Provide the [X, Y] coordinate of the cell's center where the given text is located.  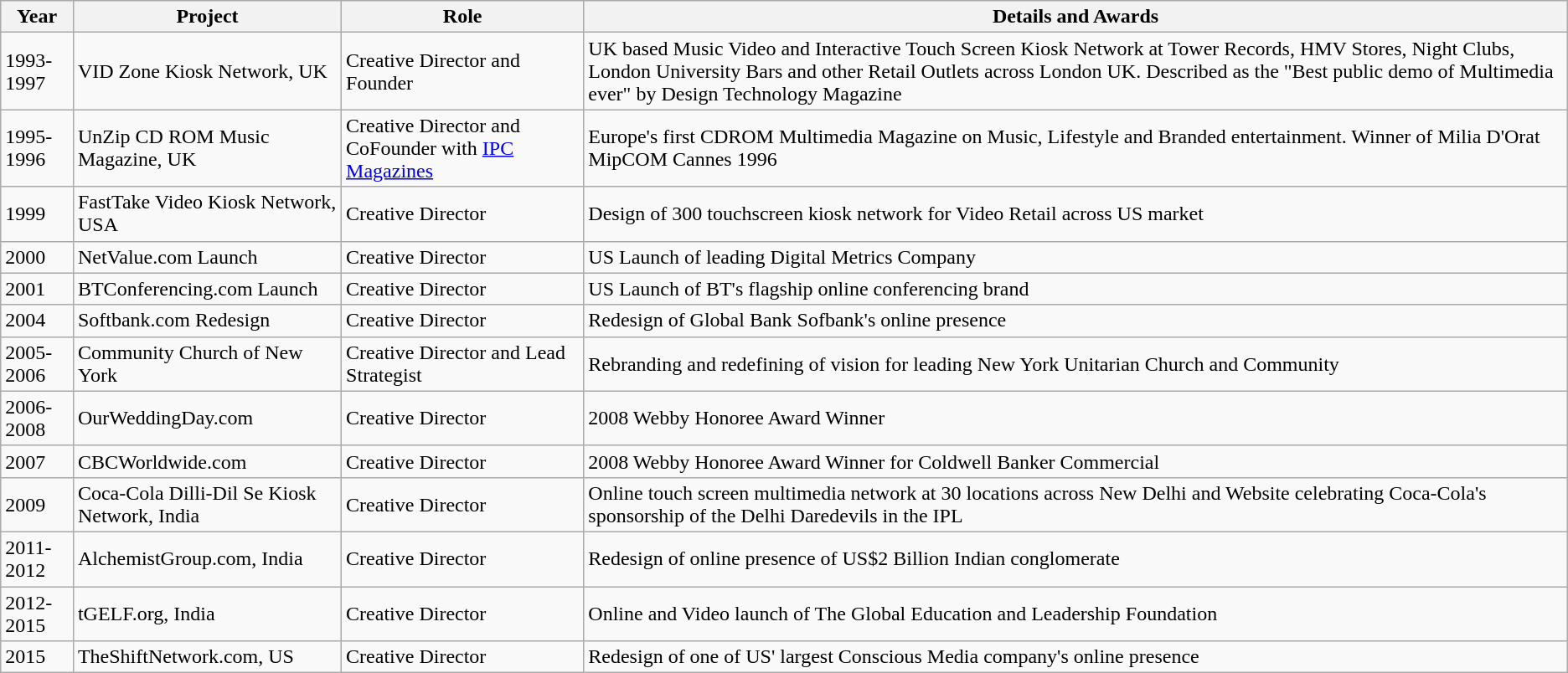
2006-2008 [37, 419]
2008 Webby Honoree Award Winner for Coldwell Banker Commercial [1075, 461]
2004 [37, 321]
Redesign of Global Bank Sofbank's online presence [1075, 321]
1993-1997 [37, 71]
Redesign of one of US' largest Conscious Media company's online presence [1075, 657]
Details and Awards [1075, 17]
VID Zone Kiosk Network, UK [207, 71]
Design of 300 touchscreen kiosk network for Video Retail across US market [1075, 214]
2011-2012 [37, 559]
AlchemistGroup.com, India [207, 559]
2008 Webby Honoree Award Winner [1075, 419]
TheShiftNetwork.com, US [207, 657]
OurWeddingDay.com [207, 419]
1995-1996 [37, 148]
Online and Video launch of The Global Education and Leadership Foundation [1075, 613]
Community Church of New York [207, 363]
Year [37, 17]
Redesign of online presence of US$2 Billion Indian conglomerate [1075, 559]
UnZip CD ROM Music Magazine, UK [207, 148]
Project [207, 17]
BTConferencing.com Launch [207, 289]
Creative Director and CoFounder with IPC Magazines [462, 148]
1999 [37, 214]
2015 [37, 657]
2009 [37, 504]
FastTake Video Kiosk Network, USA [207, 214]
Rebranding and redefining of vision for leading New York Unitarian Church and Community [1075, 363]
Role [462, 17]
CBCWorldwide.com [207, 461]
NetValue.com Launch [207, 257]
Creative Director and Founder [462, 71]
2007 [37, 461]
2000 [37, 257]
US Launch of BT's flagship online conferencing brand [1075, 289]
2012-2015 [37, 613]
Coca-Cola Dilli-Dil Se Kiosk Network, India [207, 504]
Creative Director and Lead Strategist [462, 363]
tGELF.org, India [207, 613]
US Launch of leading Digital Metrics Company [1075, 257]
Softbank.com Redesign [207, 321]
2001 [37, 289]
2005-2006 [37, 363]
Europe's first CDROM Multimedia Magazine on Music, Lifestyle and Branded entertainment. Winner of Milia D'Orat MipCOM Cannes 1996 [1075, 148]
